Pinpoint the cell where the given text exists, returning its [x, y] midpoint coordinate. 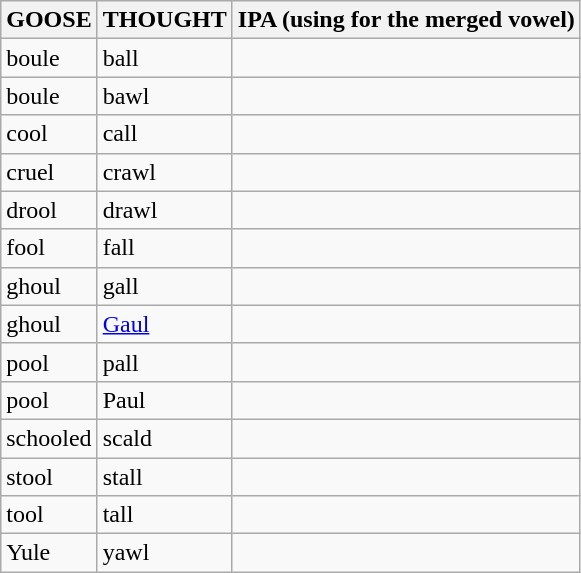
call [164, 134]
fool [49, 248]
scald [164, 438]
crawl [164, 172]
yawl [164, 553]
pall [164, 362]
stall [164, 477]
Gaul [164, 324]
Paul [164, 400]
ball [164, 58]
GOOSE [49, 20]
THOUGHT [164, 20]
tall [164, 515]
drawl [164, 210]
IPA (using for the merged vowel) [406, 20]
cruel [49, 172]
tool [49, 515]
drool [49, 210]
fall [164, 248]
bawl [164, 96]
schooled [49, 438]
gall [164, 286]
Yule [49, 553]
stool [49, 477]
cool [49, 134]
